For the text-containing cell, return its midpoint in (x, y) coordinate format. 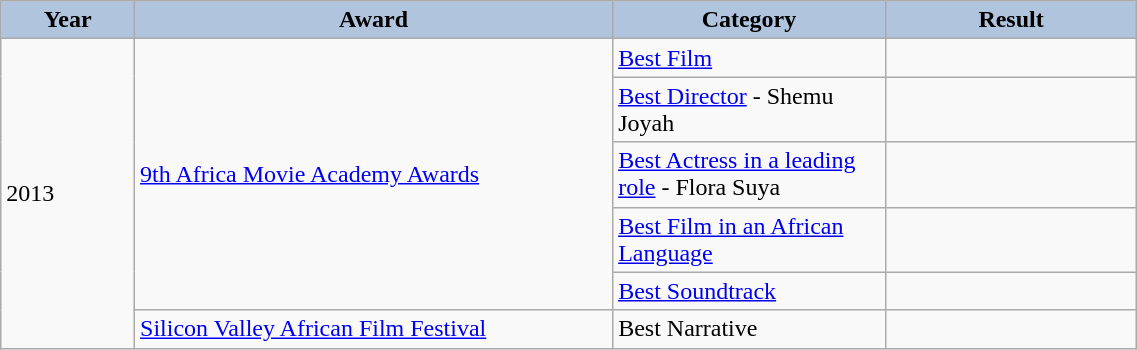
Best Soundtrack (750, 291)
Best Director - Shemu Joyah (750, 110)
9th Africa Movie Academy Awards (374, 174)
Silicon Valley African Film Festival (374, 329)
Best Narrative (750, 329)
Year (68, 20)
2013 (68, 194)
Category (750, 20)
Best Actress in a leading role - Flora Suya (750, 174)
Best Film in an African Language (750, 240)
Best Film (750, 58)
Award (374, 20)
Result (1011, 20)
